From the cell containing the given text, extract its center point as (x, y) coordinate. 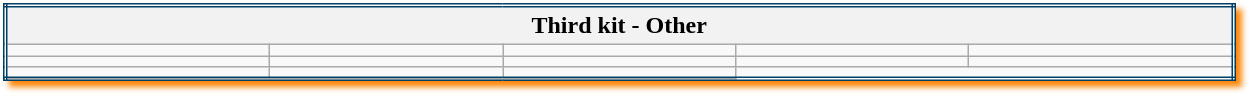
Third kit - Other (619, 25)
